Output the [X, Y] coordinate of the center of the cell containing the given text.  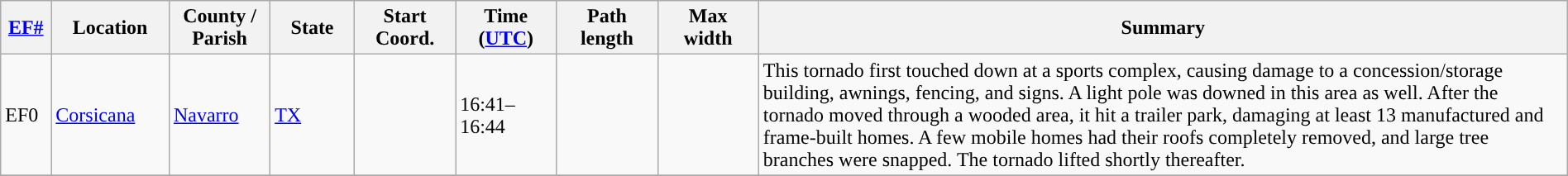
Time (UTC) [506, 28]
Corsicana [111, 115]
16:41–16:44 [506, 115]
EF# [26, 28]
Max width [708, 28]
TX [313, 115]
Summary [1163, 28]
Location [111, 28]
County / Parish [219, 28]
Start Coord. [404, 28]
Navarro [219, 115]
Path length [607, 28]
EF0 [26, 115]
State [313, 28]
